Scan for the cell matching the given text and deliver its [x, y] coordinate at center. 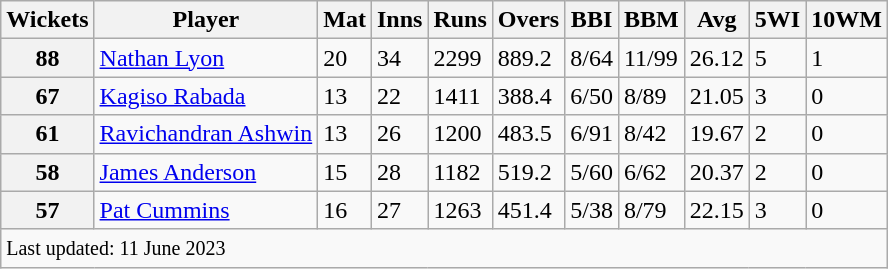
34 [399, 58]
1 [847, 58]
483.5 [528, 134]
BBI [592, 20]
451.4 [528, 210]
Wickets [48, 20]
11/99 [651, 58]
28 [399, 172]
Avg [716, 20]
58 [48, 172]
8/79 [651, 210]
6/50 [592, 96]
27 [399, 210]
2299 [460, 58]
Runs [460, 20]
889.2 [528, 58]
20 [345, 58]
Ravichandran Ashwin [206, 134]
Inns [399, 20]
Kagiso Rabada [206, 96]
5 [777, 58]
26.12 [716, 58]
1263 [460, 210]
26 [399, 134]
67 [48, 96]
6/62 [651, 172]
519.2 [528, 172]
57 [48, 210]
388.4 [528, 96]
16 [345, 210]
19.67 [716, 134]
61 [48, 134]
8/42 [651, 134]
Player [206, 20]
5WI [777, 20]
22 [399, 96]
Nathan Lyon [206, 58]
15 [345, 172]
22.15 [716, 210]
5/60 [592, 172]
James Anderson [206, 172]
Last updated: 11 June 2023 [444, 248]
BBM [651, 20]
88 [48, 58]
Pat Cummins [206, 210]
20.37 [716, 172]
Overs [528, 20]
5/38 [592, 210]
1182 [460, 172]
6/91 [592, 134]
10WM [847, 20]
21.05 [716, 96]
8/64 [592, 58]
1411 [460, 96]
1200 [460, 134]
Mat [345, 20]
8/89 [651, 96]
